Find where the given text appears and provide that cell's center as [X, Y] coordinate. 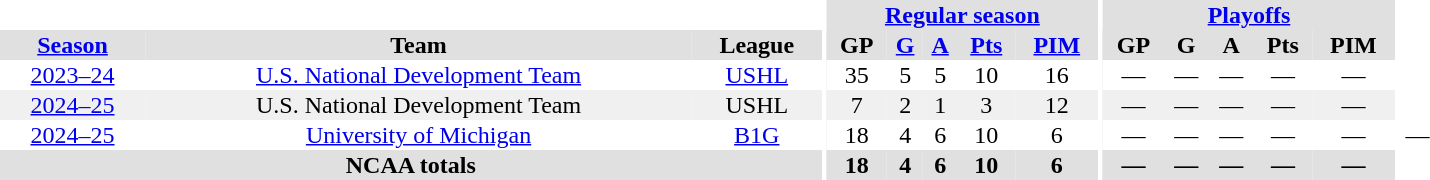
16 [1056, 75]
Season [72, 45]
University of Michigan [418, 135]
7 [858, 105]
Team [418, 45]
League [756, 45]
3 [986, 105]
12 [1056, 105]
2 [905, 105]
Playoffs [1249, 15]
NCAA totals [411, 165]
35 [858, 75]
2023–24 [72, 75]
Regular season [963, 15]
B1G [756, 135]
1 [940, 105]
